Identify which cell holds the provided text, then report its (x, y) central coordinate. 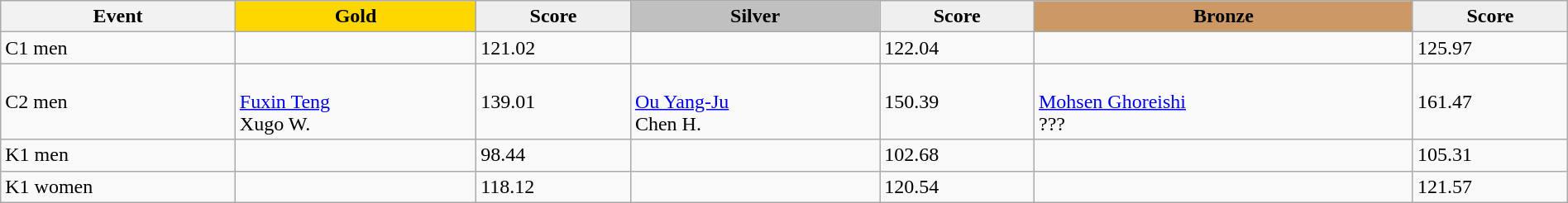
105.31 (1490, 155)
121.57 (1490, 186)
98.44 (554, 155)
161.47 (1490, 101)
Gold (356, 17)
K1 women (118, 186)
C1 men (118, 48)
125.97 (1490, 48)
C2 men (118, 101)
Ou Yang-JuChen H. (754, 101)
K1 men (118, 155)
Bronze (1223, 17)
118.12 (554, 186)
150.39 (958, 101)
Event (118, 17)
139.01 (554, 101)
102.68 (958, 155)
121.02 (554, 48)
Mohsen Ghoreishi??? (1223, 101)
122.04 (958, 48)
Silver (754, 17)
Fuxin TengXugo W. (356, 101)
120.54 (958, 186)
